Detect which cell encompasses the target text, then output its (X, Y) center coordinate. 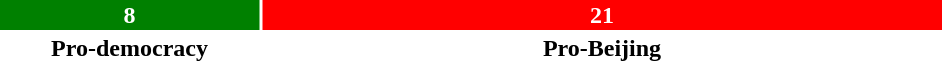
8 (130, 15)
21 (602, 15)
